For the text-containing cell, return its midpoint in (X, Y) coordinate format. 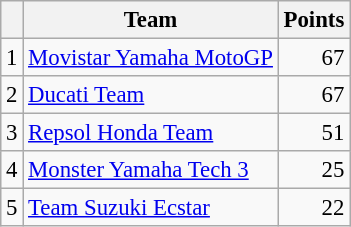
Repsol Honda Team (151, 133)
1 (12, 58)
2 (12, 95)
Team Suzuki Ecstar (151, 208)
5 (12, 208)
Ducati Team (151, 95)
51 (314, 133)
Points (314, 20)
22 (314, 208)
Team (151, 20)
25 (314, 170)
4 (12, 170)
3 (12, 133)
Monster Yamaha Tech 3 (151, 170)
Movistar Yamaha MotoGP (151, 58)
